Search for the cell housing the specified text and yield its (x, y) center coordinate. 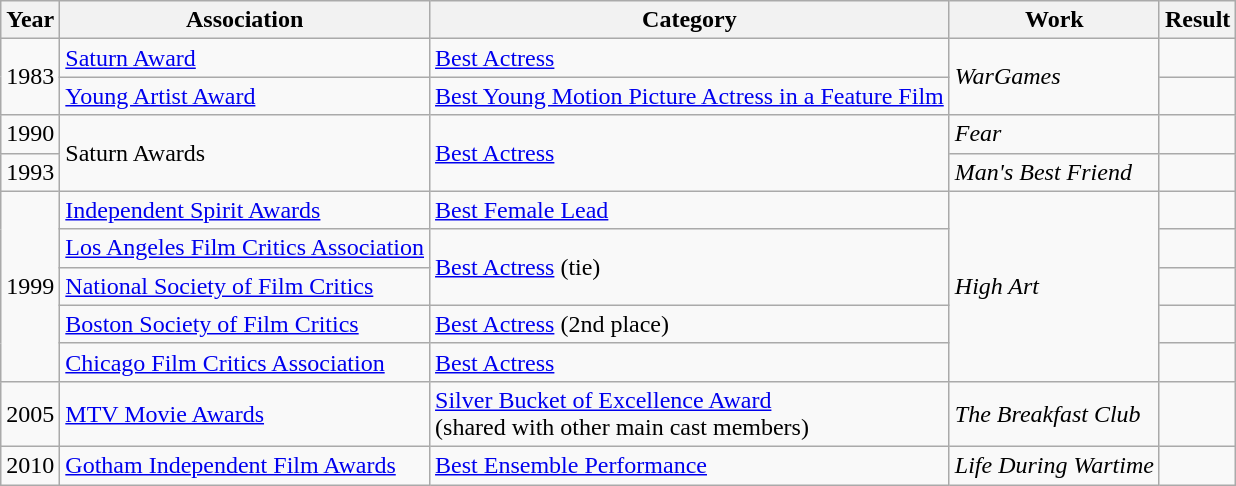
The Breakfast Club (1054, 414)
1993 (30, 172)
1990 (30, 134)
Year (30, 20)
Life During Wartime (1054, 465)
2010 (30, 465)
Best Female Lead (690, 210)
WarGames (1054, 77)
Work (1054, 20)
Association (245, 20)
Result (1197, 20)
Man's Best Friend (1054, 172)
Best Ensemble Performance (690, 465)
Independent Spirit Awards (245, 210)
MTV Movie Awards (245, 414)
Saturn Award (245, 58)
1999 (30, 286)
Best Actress (2nd place) (690, 324)
Best Young Motion Picture Actress in a Feature Film (690, 96)
Fear (1054, 134)
High Art (1054, 286)
Saturn Awards (245, 153)
Chicago Film Critics Association (245, 362)
National Society of Film Critics (245, 286)
Gotham Independent Film Awards (245, 465)
Category (690, 20)
Young Artist Award (245, 96)
Best Actress (tie) (690, 267)
1983 (30, 77)
Los Angeles Film Critics Association (245, 248)
Boston Society of Film Critics (245, 324)
2005 (30, 414)
Silver Bucket of Excellence Award(shared with other main cast members) (690, 414)
